Detect which cell encompasses the target text, then output its (x, y) center coordinate. 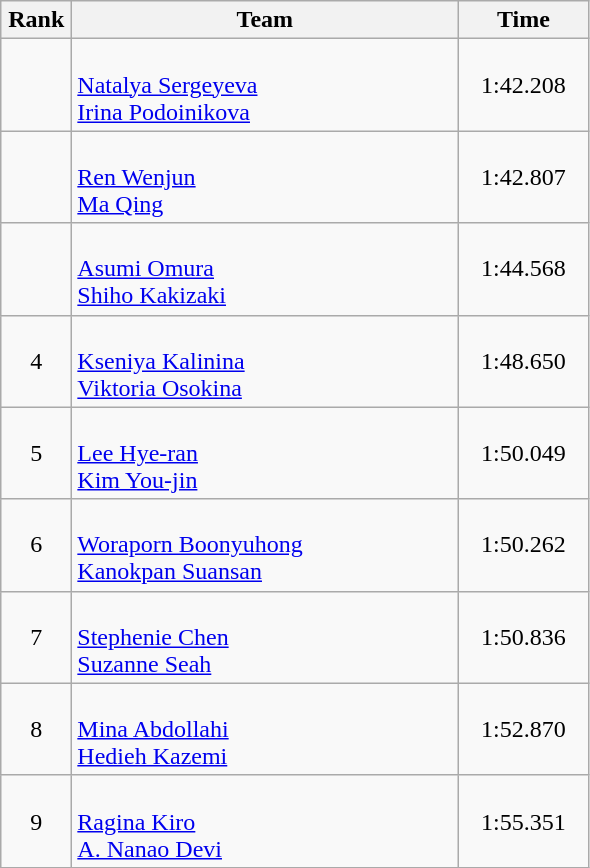
Team (265, 20)
1:52.870 (524, 729)
Stephenie ChenSuzanne Seah (265, 637)
5 (36, 453)
9 (36, 821)
4 (36, 361)
8 (36, 729)
Lee Hye-ranKim You-jin (265, 453)
Asumi OmuraShiho Kakizaki (265, 269)
Ren WenjunMa Qing (265, 177)
1:42.208 (524, 85)
Woraporn BoonyuhongKanokpan Suansan (265, 545)
7 (36, 637)
6 (36, 545)
1:50.049 (524, 453)
Time (524, 20)
1:50.836 (524, 637)
1:48.650 (524, 361)
Natalya SergeyevaIrina Podoinikova (265, 85)
1:44.568 (524, 269)
Ragina KiroA. Nanao Devi (265, 821)
Rank (36, 20)
1:50.262 (524, 545)
1:55.351 (524, 821)
1:42.807 (524, 177)
Mina AbdollahiHedieh Kazemi (265, 729)
Kseniya KalininaViktoria Osokina (265, 361)
